From the cell containing the given text, extract its center point as [x, y] coordinate. 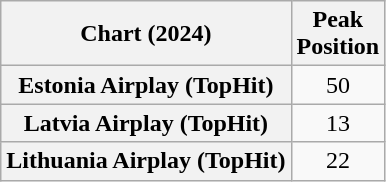
22 [338, 161]
PeakPosition [338, 34]
Chart (2024) [146, 34]
Estonia Airplay (TopHit) [146, 85]
Lithuania Airplay (TopHit) [146, 161]
13 [338, 123]
50 [338, 85]
Latvia Airplay (TopHit) [146, 123]
